Search for the cell housing the specified text and yield its (X, Y) center coordinate. 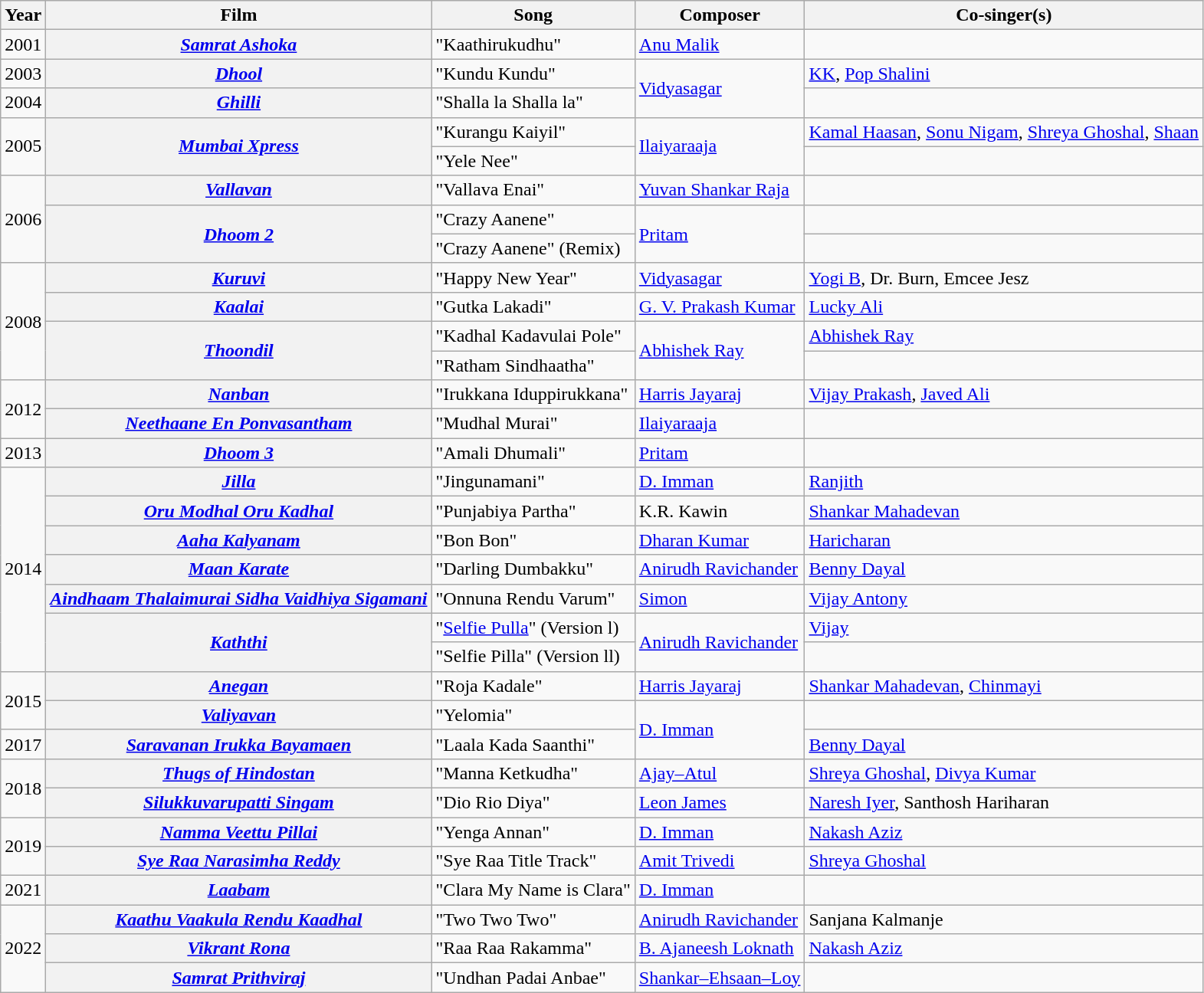
Simon (720, 598)
2004 (23, 103)
"Kadhal Kadavulai Pole" (533, 336)
Amit Trivedi (720, 861)
"Manna Ketkudha" (533, 773)
Vijay Antony (1004, 598)
Dhoom 2 (239, 234)
Sye Raa Narasimha Reddy (239, 861)
Samrat Ashoka (239, 44)
2012 (23, 409)
Dhoom 3 (239, 453)
Ghilli (239, 103)
2019 (23, 846)
"Two Two Two" (533, 919)
"Kaathirukudhu" (533, 44)
"Crazy Aanene" (533, 219)
"Undhan Padai Anbae" (533, 978)
Song (533, 15)
Nanban (239, 395)
Thoondil (239, 350)
"Yele Nee" (533, 161)
Saravanan Irukka Bayamaen (239, 744)
Kaalai (239, 306)
Shankar Mahadevan, Chinmayi (1004, 686)
Shankar–Ehsaan–Loy (720, 978)
Anegan (239, 686)
"Ratham Sindhaatha" (533, 365)
Jilla (239, 482)
"Crazy Aanene" (Remix) (533, 248)
"Clara My Name is Clara" (533, 890)
2015 (23, 700)
2017 (23, 744)
"Gutka Lakadi" (533, 306)
2006 (23, 219)
2008 (23, 321)
Naresh Iyer, Santhosh Hariharan (1004, 802)
"Laala Kada Saanthi" (533, 744)
"Amali Dhumali" (533, 453)
2003 (23, 74)
"Happy New Year" (533, 277)
K.R. Kawin (720, 511)
Leon James (720, 802)
Vikrant Rona (239, 949)
"Vallava Enai" (533, 190)
Shreya Ghoshal (1004, 861)
Maan Karate (239, 569)
Ranjith (1004, 482)
Yuvan Shankar Raja (720, 190)
"Irukkana Iduppirukkana" (533, 395)
Kaththi (239, 642)
Vijay (1004, 628)
Year (23, 15)
Aaha Kalyanam (239, 540)
Oru Modhal Oru Kadhal (239, 511)
Valiyavan (239, 715)
"Sye Raa Title Track" (533, 861)
Dharan Kumar (720, 540)
Vijay Prakash, Javed Ali (1004, 395)
Silukkuvarupatti Singam (239, 802)
"Bon Bon" (533, 540)
2013 (23, 453)
"Kundu Kundu" (533, 74)
Lucky Ali (1004, 306)
Shreya Ghoshal, Divya Kumar (1004, 773)
"Yelomia" (533, 715)
"Mudhal Murai" (533, 424)
Shankar Mahadevan (1004, 511)
Ajay–Atul (720, 773)
Mumbai Xpress (239, 146)
Anu Malik (720, 44)
2021 (23, 890)
Co-singer(s) (1004, 15)
G. V. Prakash Kumar (720, 306)
Kamal Haasan, Sonu Nigam, Shreya Ghoshal, Shaan (1004, 132)
2001 (23, 44)
Yogi B, Dr. Burn, Emcee Jesz (1004, 277)
Dhool (239, 74)
"Selfie Pilla" (Version ll) (533, 657)
B. Ajaneesh Loknath (720, 949)
Vallavan (239, 190)
"Roja Kadale" (533, 686)
"Kurangu Kaiyil" (533, 132)
Samrat Prithviraj (239, 978)
"Onnuna Rendu Varum" (533, 598)
"Punjabiya Partha" (533, 511)
Kuruvi (239, 277)
Haricharan (1004, 540)
"Jingunamani" (533, 482)
"Raa Raa Rakamma" (533, 949)
Kaathu Vaakula Rendu Kaadhal (239, 919)
2005 (23, 146)
"Shalla la Shalla la" (533, 103)
"Dio Rio Diya" (533, 802)
"Darling Dumbakku" (533, 569)
Aindhaam Thalaimurai Sidha Vaidhiya Sigamani (239, 598)
Sanjana Kalmanje (1004, 919)
2018 (23, 788)
Namma Veettu Pillai (239, 831)
Composer (720, 15)
2014 (23, 569)
Laabam (239, 890)
2022 (23, 949)
Thugs of Hindostan (239, 773)
"Yenga Annan" (533, 831)
Film (239, 15)
KK, Pop Shalini (1004, 74)
Neethaane En Ponvasantham (239, 424)
"Selfie Pulla" (Version l) (533, 628)
